Determine the [x, y] coordinate at the center of the cell enclosing the given text.  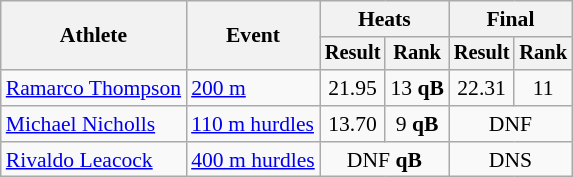
Heats [384, 19]
Athlete [94, 36]
21.95 [353, 88]
22.31 [482, 88]
13 qB [417, 88]
9 qB [417, 124]
DNF [510, 124]
110 m hurdles [253, 124]
11 [543, 88]
200 m [253, 88]
13.70 [353, 124]
Ramarco Thompson [94, 88]
Michael Nicholls [94, 124]
Event [253, 36]
Final [510, 19]
